Locate the cell with the specified text and output its [X, Y] center coordinate. 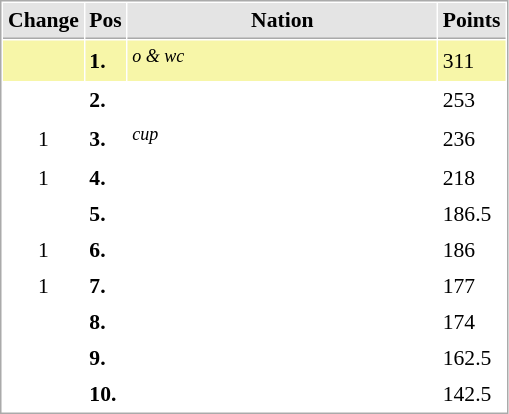
Pos [106, 21]
311 [472, 60]
177 [472, 285]
Change [44, 21]
Points [472, 21]
162.5 [472, 357]
6. [106, 249]
186.5 [472, 213]
Nation [282, 21]
174 [472, 321]
2. [106, 99]
253 [472, 99]
cup [282, 138]
9. [106, 357]
218 [472, 177]
8. [106, 321]
236 [472, 138]
3. [106, 138]
o & wc [282, 60]
4. [106, 177]
142.5 [472, 393]
7. [106, 285]
5. [106, 213]
186 [472, 249]
10. [106, 393]
1. [106, 60]
